Provide the [x, y] coordinate of the cell's center where the given text is located.  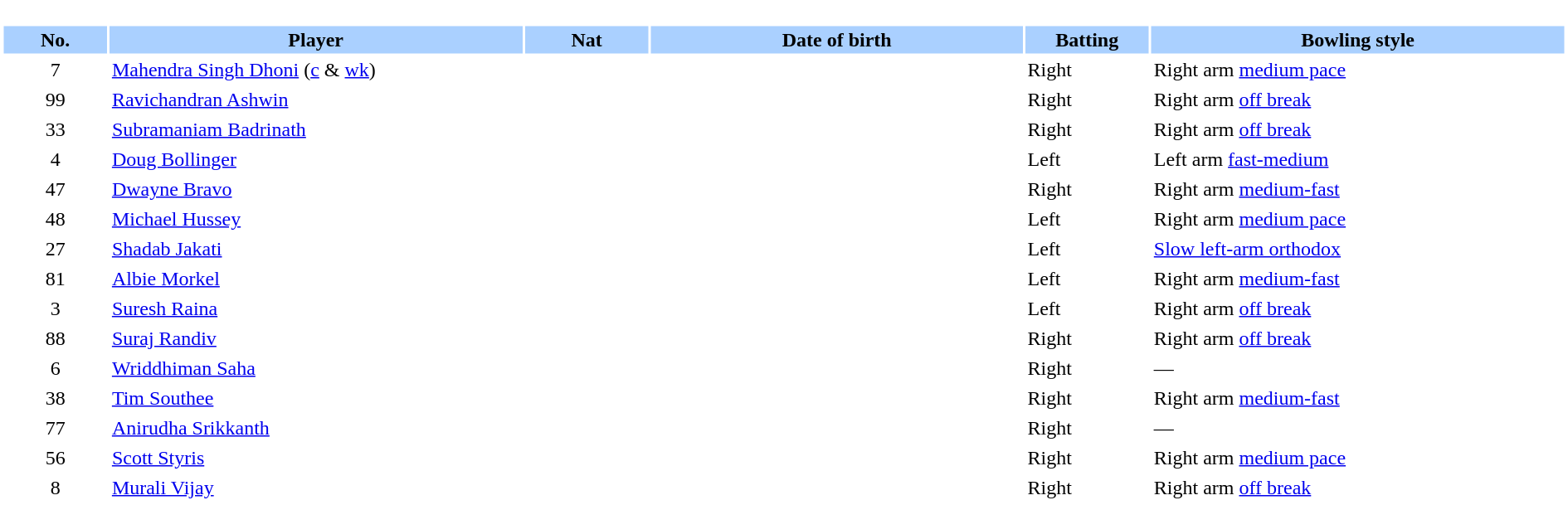
33 [55, 129]
7 [55, 70]
No. [55, 40]
38 [55, 398]
77 [55, 428]
Wriddhiman Saha [316, 368]
Mahendra Singh Dhoni (c & wk) [316, 70]
Anirudha Srikkanth [316, 428]
Murali Vijay [316, 488]
Batting [1087, 40]
Dwayne Bravo [316, 189]
Suresh Raina [316, 308]
Date of birth [837, 40]
Doug Bollinger [316, 159]
Albie Morkel [316, 279]
Nat [586, 40]
56 [55, 458]
Michael Hussey [316, 219]
99 [55, 100]
Shadab Jakati [316, 249]
Suraj Randiv [316, 338]
4 [55, 159]
Left arm fast-medium [1358, 159]
3 [55, 308]
Slow left-arm orthodox [1358, 249]
88 [55, 338]
Ravichandran Ashwin [316, 100]
81 [55, 279]
27 [55, 249]
Scott Styris [316, 458]
Bowling style [1358, 40]
Tim Southee [316, 398]
47 [55, 189]
8 [55, 488]
48 [55, 219]
Subramaniam Badrinath [316, 129]
Player [316, 40]
6 [55, 368]
